From the cell containing the given text, extract its center point as [X, Y] coordinate. 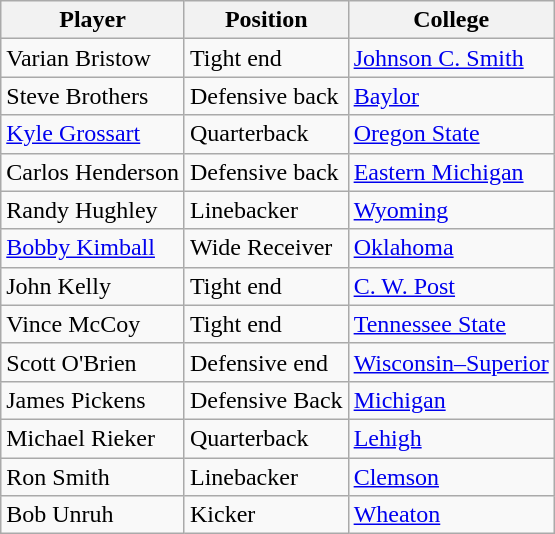
Eastern Michigan [451, 172]
Lehigh [451, 438]
Kyle Grossart [93, 134]
C. W. Post [451, 286]
Defensive end [266, 362]
Ron Smith [93, 477]
Bobby Kimball [93, 248]
Player [93, 20]
Michigan [451, 400]
Carlos Henderson [93, 172]
College [451, 20]
Johnson C. Smith [451, 58]
Wheaton [451, 515]
Baylor [451, 96]
Wisconsin–Superior [451, 362]
Oregon State [451, 134]
Michael Rieker [93, 438]
Kicker [266, 515]
Wyoming [451, 210]
Vince McCoy [93, 324]
John Kelly [93, 286]
Oklahoma [451, 248]
Bob Unruh [93, 515]
Scott O'Brien [93, 362]
Defensive Back [266, 400]
Position [266, 20]
Clemson [451, 477]
Wide Receiver [266, 248]
James Pickens [93, 400]
Varian Bristow [93, 58]
Steve Brothers [93, 96]
Tennessee State [451, 324]
Randy Hughley [93, 210]
